Provide the (X, Y) coordinate of the cell's center where the given text is located.  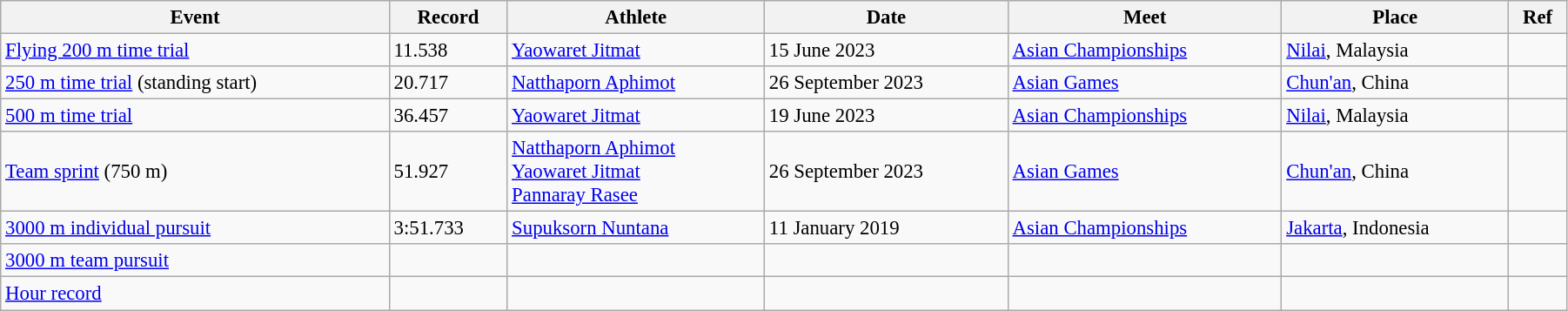
Date (887, 17)
51.927 (448, 172)
Place (1396, 17)
Ref (1538, 17)
Meet (1145, 17)
Natthaporn AphimotYaowaret JitmatPannaray Rasee (636, 172)
Team sprint (750 m) (195, 172)
Jakarta, Indonesia (1396, 228)
36.457 (448, 116)
3000 m team pursuit (195, 260)
19 June 2023 (887, 116)
11 January 2019 (887, 228)
Natthaporn Aphimot (636, 83)
Flying 200 m time trial (195, 51)
3000 m individual pursuit (195, 228)
250 m time trial (standing start) (195, 83)
Supuksorn Nuntana (636, 228)
20.717 (448, 83)
15 June 2023 (887, 51)
Athlete (636, 17)
Record (448, 17)
Event (195, 17)
3:51.733 (448, 228)
11.538 (448, 51)
500 m time trial (195, 116)
Hour record (195, 294)
